Search for the cell housing the specified text and yield its [X, Y] center coordinate. 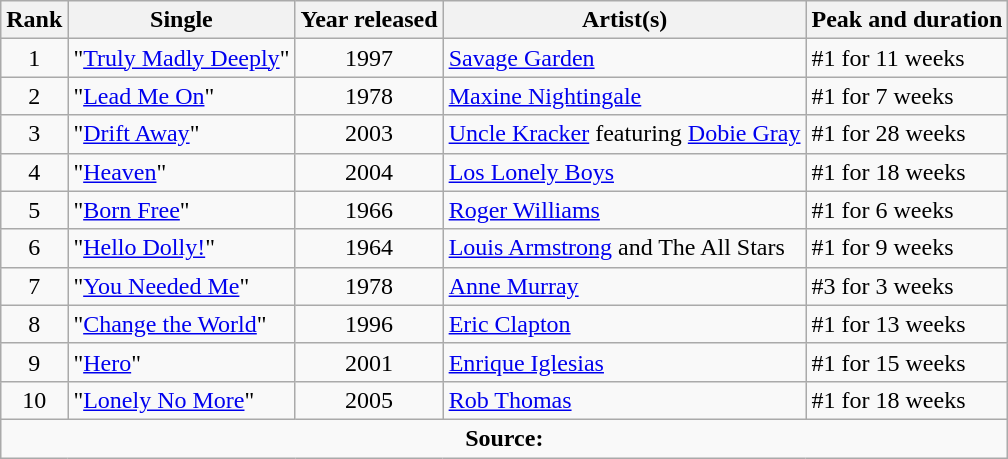
#1 for 7 weeks [907, 96]
Anne Murray [624, 286]
1964 [369, 248]
Louis Armstrong and The All Stars [624, 248]
"Drift Away" [182, 134]
Single [182, 20]
7 [34, 286]
2005 [369, 400]
Rob Thomas [624, 400]
3 [34, 134]
2 [34, 96]
Enrique Iglesias [624, 362]
"Lonely No More" [182, 400]
1 [34, 58]
10 [34, 400]
"Born Free" [182, 210]
Maxine Nightingale [624, 96]
"Change the World" [182, 324]
"Lead Me On" [182, 96]
Savage Garden [624, 58]
2001 [369, 362]
#1 for 28 weeks [907, 134]
1966 [369, 210]
Roger Williams [624, 210]
"Hero" [182, 362]
#1 for 6 weeks [907, 210]
Eric Clapton [624, 324]
#1 for 15 weeks [907, 362]
Peak and duration [907, 20]
1997 [369, 58]
2004 [369, 172]
Source: [504, 438]
"Truly Madly Deeply" [182, 58]
2003 [369, 134]
"Heaven" [182, 172]
"You Needed Me" [182, 286]
Year released [369, 20]
#1 for 13 weeks [907, 324]
9 [34, 362]
1996 [369, 324]
"Hello Dolly!" [182, 248]
8 [34, 324]
Los Lonely Boys [624, 172]
Artist(s) [624, 20]
#3 for 3 weeks [907, 286]
Rank [34, 20]
#1 for 9 weeks [907, 248]
#1 for 11 weeks [907, 58]
6 [34, 248]
Uncle Kracker featuring Dobie Gray [624, 134]
4 [34, 172]
5 [34, 210]
